Provide the (x, y) coordinate of the cell's center where the given text is located.  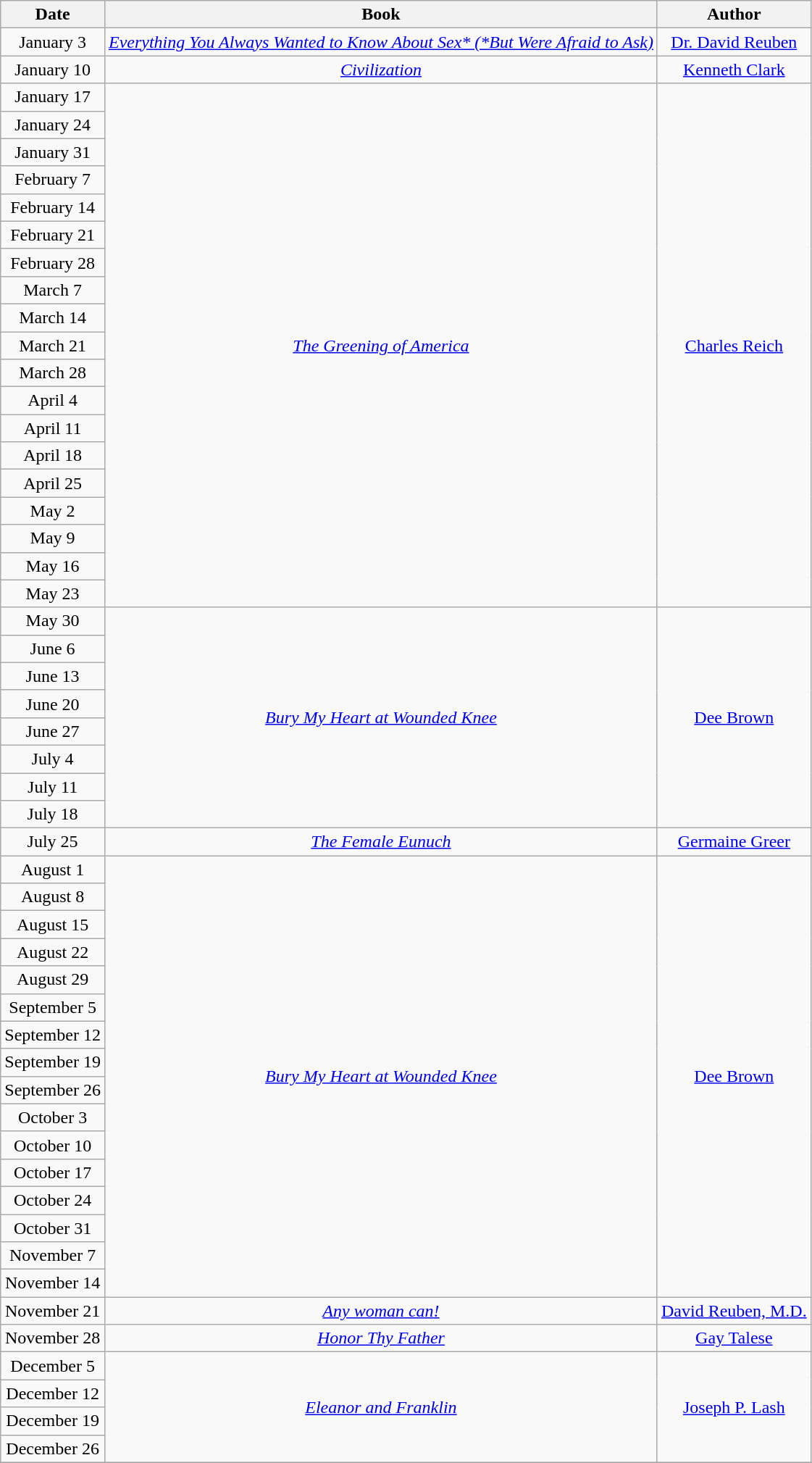
October 17 (53, 1172)
May 30 (53, 621)
Kenneth Clark (734, 70)
February 14 (53, 207)
August 22 (53, 952)
March 28 (53, 373)
November 14 (53, 1283)
December 12 (53, 1393)
February 28 (53, 262)
March 21 (53, 346)
October 24 (53, 1200)
August 1 (53, 870)
May 2 (53, 511)
March 14 (53, 317)
May 23 (53, 593)
April 25 (53, 483)
December 19 (53, 1421)
June 6 (53, 649)
Civilization (381, 70)
January 3 (53, 42)
April 4 (53, 401)
Joseph P. Lash (734, 1407)
Eleanor and Franklin (381, 1407)
February 7 (53, 180)
December 26 (53, 1449)
August 8 (53, 897)
The Female Eunuch (381, 842)
February 21 (53, 235)
Honor Thy Father (381, 1338)
October 10 (53, 1145)
June 20 (53, 704)
Everything You Always Wanted to Know About Sex* (*But Were Afraid to Ask) (381, 42)
Germaine Greer (734, 842)
September 26 (53, 1090)
July 11 (53, 786)
Book (381, 14)
December 5 (53, 1366)
September 5 (53, 1007)
April 18 (53, 456)
Charles Reich (734, 345)
Date (53, 14)
January 10 (53, 70)
November 28 (53, 1338)
August 29 (53, 980)
Gay Talese (734, 1338)
September 19 (53, 1062)
August 15 (53, 925)
November 21 (53, 1311)
May 16 (53, 566)
The Greening of America (381, 345)
July 4 (53, 759)
July 25 (53, 842)
June 27 (53, 731)
David Reuben, M.D. (734, 1311)
January 17 (53, 97)
Dr. David Reuben (734, 42)
April 11 (53, 428)
June 13 (53, 676)
October 31 (53, 1228)
September 12 (53, 1035)
July 18 (53, 814)
May 9 (53, 538)
January 31 (53, 152)
Author (734, 14)
October 3 (53, 1117)
January 24 (53, 125)
Any woman can! (381, 1311)
March 7 (53, 290)
November 7 (53, 1256)
